Search for the cell housing the specified text and yield its [X, Y] center coordinate. 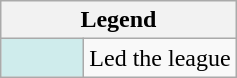
Legend [118, 20]
Led the league [160, 58]
